Return the (x, y) coordinate for the center point of the cell that contains the specified text.  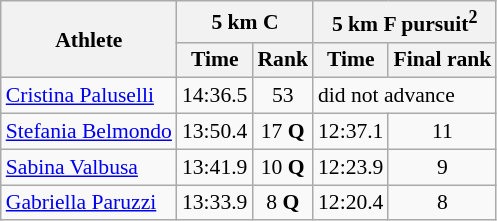
13:50.4 (214, 132)
Sabina Valbusa (89, 167)
53 (282, 96)
13:41.9 (214, 167)
11 (442, 132)
10 Q (282, 167)
Rank (282, 60)
8 (442, 203)
Stefania Belmondo (89, 132)
13:33.9 (214, 203)
5 km F pursuit2 (404, 22)
Final rank (442, 60)
12:23.9 (350, 167)
17 Q (282, 132)
12:20.4 (350, 203)
did not advance (404, 96)
12:37.1 (350, 132)
14:36.5 (214, 96)
Athlete (89, 40)
9 (442, 167)
5 km C (245, 22)
8 Q (282, 203)
Cristina Paluselli (89, 96)
Gabriella Paruzzi (89, 203)
